Scan for the cell matching the given text and deliver its [x, y] coordinate at center. 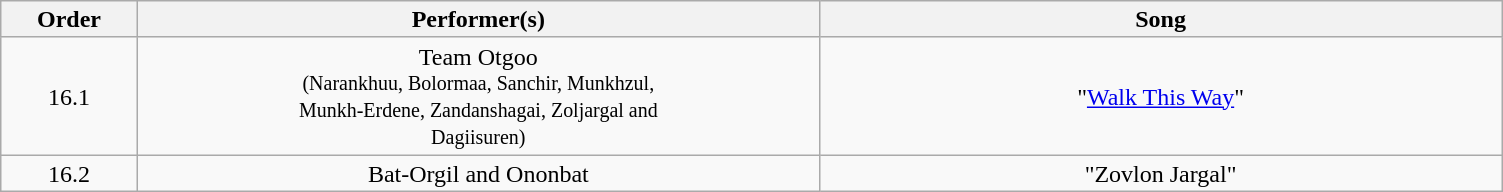
"Walk This Way" [1160, 96]
16.1 [69, 96]
Order [69, 20]
Bat-Orgil and Ononbat [478, 174]
Performer(s) [478, 20]
16.2 [69, 174]
Song [1160, 20]
"Zovlon Jargal" [1160, 174]
Team Otgoo(Narankhuu, Bolormaa, Sanchir, Munkhzul, Munkh-Erdene, Zandanshagai, Zoljargal and Dagiisuren) [478, 96]
